Search for the cell housing the specified text and yield its [X, Y] center coordinate. 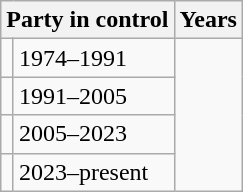
1974–1991 [94, 58]
Party in control [88, 20]
2005–2023 [94, 134]
1991–2005 [94, 96]
Years [208, 20]
2023–present [94, 172]
